Find where the given text appears and provide that cell's center as (X, Y) coordinate. 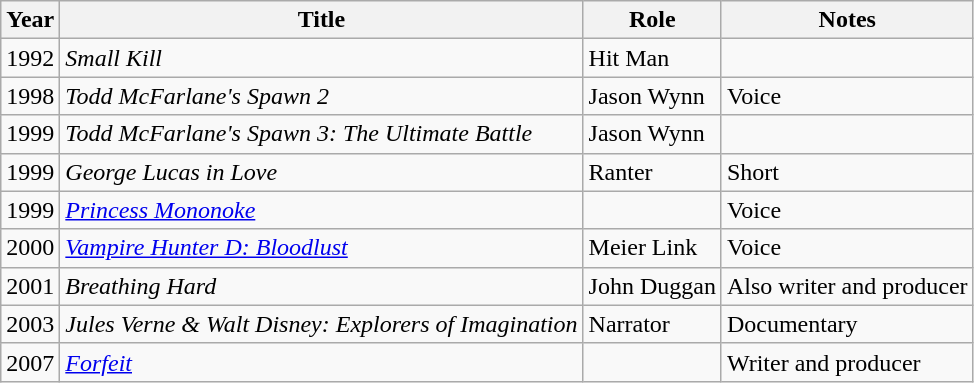
Narrator (652, 324)
Breathing Hard (322, 286)
Todd McFarlane's Spawn 2 (322, 96)
Notes (847, 20)
John Duggan (652, 286)
Title (322, 20)
Hit Man (652, 58)
2001 (30, 286)
George Lucas in Love (322, 172)
Vampire Hunter D: Bloodlust (322, 248)
Meier Link (652, 248)
Princess Mononoke (322, 210)
Documentary (847, 324)
2003 (30, 324)
1998 (30, 96)
Also writer and producer (847, 286)
Ranter (652, 172)
Jules Verne & Walt Disney: Explorers of Imagination (322, 324)
2000 (30, 248)
1992 (30, 58)
2007 (30, 362)
Small Kill (322, 58)
Todd McFarlane's Spawn 3: The Ultimate Battle (322, 134)
Forfeit (322, 362)
Role (652, 20)
Year (30, 20)
Short (847, 172)
Writer and producer (847, 362)
